Pinpoint the cell where the given text exists, returning its (x, y) midpoint coordinate. 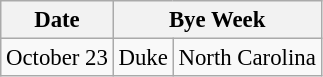
Duke (143, 58)
Date (57, 20)
Bye Week (217, 20)
October 23 (57, 58)
North Carolina (247, 58)
